Scan for the cell matching the given text and deliver its (X, Y) coordinate at center. 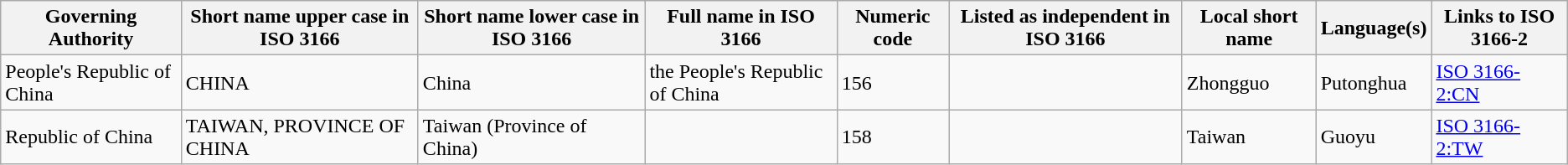
Republic of China (91, 137)
Taiwan (Province of China) (531, 137)
Listed as independent in ISO 3166 (1065, 28)
China (531, 82)
the People's Republic of China (740, 82)
Short name lower case in ISO 3166 (531, 28)
Language(s) (1374, 28)
People's Republic of China (91, 82)
158 (893, 137)
Guoyu (1374, 137)
Zhongguo (1249, 82)
TAIWAN, PROVINCE OF CHINA (300, 137)
Putonghua (1374, 82)
156 (893, 82)
Taiwan (1249, 137)
Numeric code (893, 28)
CHINA (300, 82)
ISO 3166-2:CN (1499, 82)
Governing Authority (91, 28)
Local short name (1249, 28)
Links to ISO 3166-2 (1499, 28)
ISO 3166-2:TW (1499, 137)
Short name upper case in ISO 3166 (300, 28)
Full name in ISO 3166 (740, 28)
